Return the (x, y) coordinate for the center point of the cell that contains the specified text.  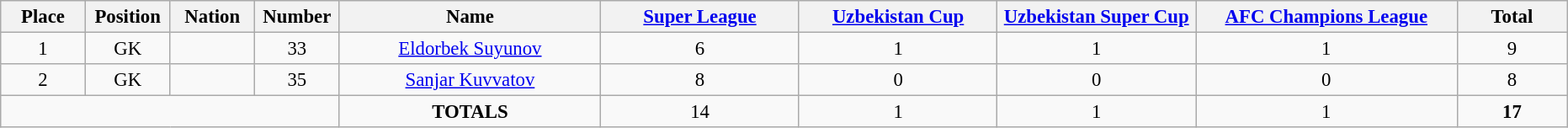
Uzbekistan Super Cup (1097, 17)
35 (298, 80)
33 (298, 49)
Eldorbek Suyunov (470, 49)
2 (44, 80)
Place (44, 17)
17 (1512, 112)
Super League (700, 17)
Number (298, 17)
Uzbekistan Cup (898, 17)
Sanjar Kuvvatov (470, 80)
14 (700, 112)
AFC Champions League (1326, 17)
6 (700, 49)
Name (470, 17)
TOTALS (470, 112)
9 (1512, 49)
Total (1512, 17)
Position (128, 17)
Nation (212, 17)
